Return (X, Y) of the center of cell containing provided text 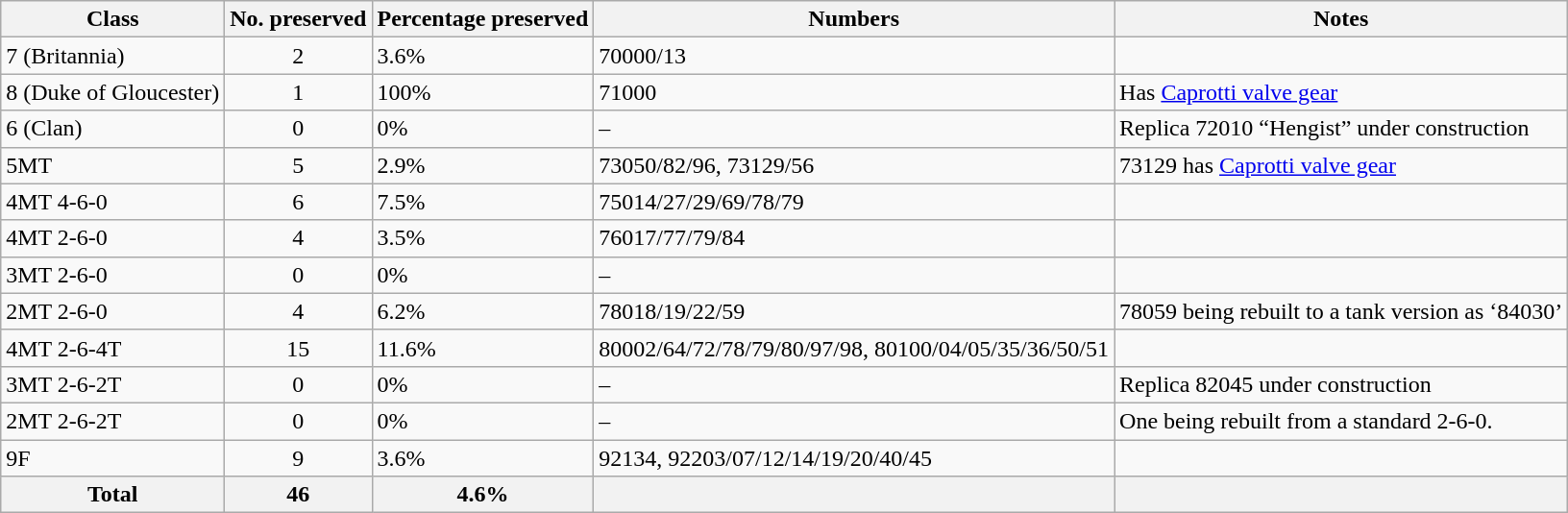
Has Caprotti valve gear (1341, 92)
7 (Britannia) (113, 56)
Percentage preserved (482, 19)
Total (113, 495)
One being rebuilt from a standard 2-6-0. (1341, 421)
92134, 92203/07/12/14/19/20/40/45 (854, 458)
3MT 2-6-0 (113, 275)
15 (298, 348)
100% (482, 92)
3MT 2-6-2T (113, 384)
8 (Duke of Gloucester) (113, 92)
4MT 2-6-4T (113, 348)
11.6% (482, 348)
9F (113, 458)
78018/19/22/59 (854, 311)
70000/13 (854, 56)
4MT 2-6-0 (113, 238)
5 (298, 165)
1 (298, 92)
73129 has Caprotti valve gear (1341, 165)
Class (113, 19)
46 (298, 495)
6 (298, 202)
Replica 72010 “Hengist” under construction (1341, 129)
7.5% (482, 202)
2MT 2-6-2T (113, 421)
4MT 4-6-0 (113, 202)
80002/64/72/78/79/80/97/98, 80100/04/05/35/36/50/51 (854, 348)
2MT 2-6-0 (113, 311)
Numbers (854, 19)
5MT (113, 165)
6 (Clan) (113, 129)
76017/77/79/84 (854, 238)
75014/27/29/69/78/79 (854, 202)
6.2% (482, 311)
73050/82/96, 73129/56 (854, 165)
2 (298, 56)
71000 (854, 92)
9 (298, 458)
Replica 82045 under construction (1341, 384)
Notes (1341, 19)
4.6% (482, 495)
2.9% (482, 165)
3.5% (482, 238)
No. preserved (298, 19)
78059 being rebuilt to a tank version as ‘84030’ (1341, 311)
